Extract the [X, Y] coordinate from the center of the cell holding the provided text.  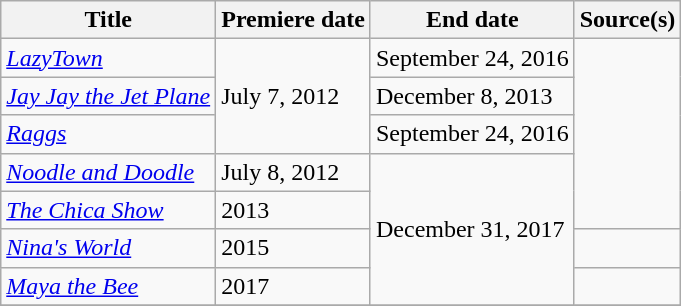
July 8, 2012 [294, 172]
July 7, 2012 [294, 96]
Jay Jay the Jet Plane [108, 96]
Title [108, 20]
December 31, 2017 [472, 229]
Premiere date [294, 20]
End date [472, 20]
2015 [294, 248]
LazyTown [108, 58]
Raggs [108, 134]
The Chica Show [108, 210]
December 8, 2013 [472, 96]
Maya the Bee [108, 286]
2013 [294, 210]
2017 [294, 286]
Noodle and Doodle [108, 172]
Source(s) [628, 20]
Nina's World [108, 248]
